From the cell containing the given text, extract its center point as (X, Y) coordinate. 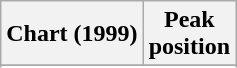
Peak position (189, 34)
Chart (1999) (72, 34)
